For the text-containing cell, return its midpoint in [x, y] coordinate format. 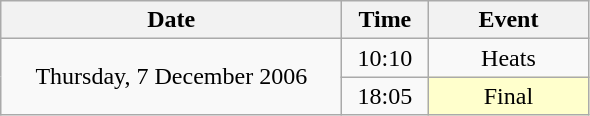
18:05 [385, 96]
Thursday, 7 December 2006 [172, 77]
Event [508, 20]
Heats [508, 58]
Final [508, 96]
Date [172, 20]
Time [385, 20]
10:10 [385, 58]
